Pinpoint the cell where the given text exists, returning its (x, y) midpoint coordinate. 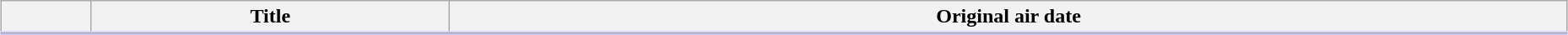
Original air date (1008, 17)
Title (270, 17)
